Pinpoint the cell where the given text exists, returning its (x, y) midpoint coordinate. 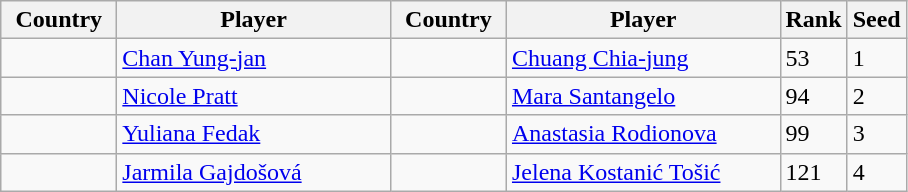
1 (876, 58)
Seed (876, 20)
Jelena Kostanić Tošić (643, 172)
Chuang Chia-jung (643, 58)
Mara Santangelo (643, 96)
2 (876, 96)
Yuliana Fedak (254, 134)
121 (814, 172)
99 (814, 134)
Nicole Pratt (254, 96)
Anastasia Rodionova (643, 134)
Rank (814, 20)
4 (876, 172)
Chan Yung-jan (254, 58)
Jarmila Gajdošová (254, 172)
94 (814, 96)
53 (814, 58)
3 (876, 134)
